For the text-containing cell, return its midpoint in [x, y] coordinate format. 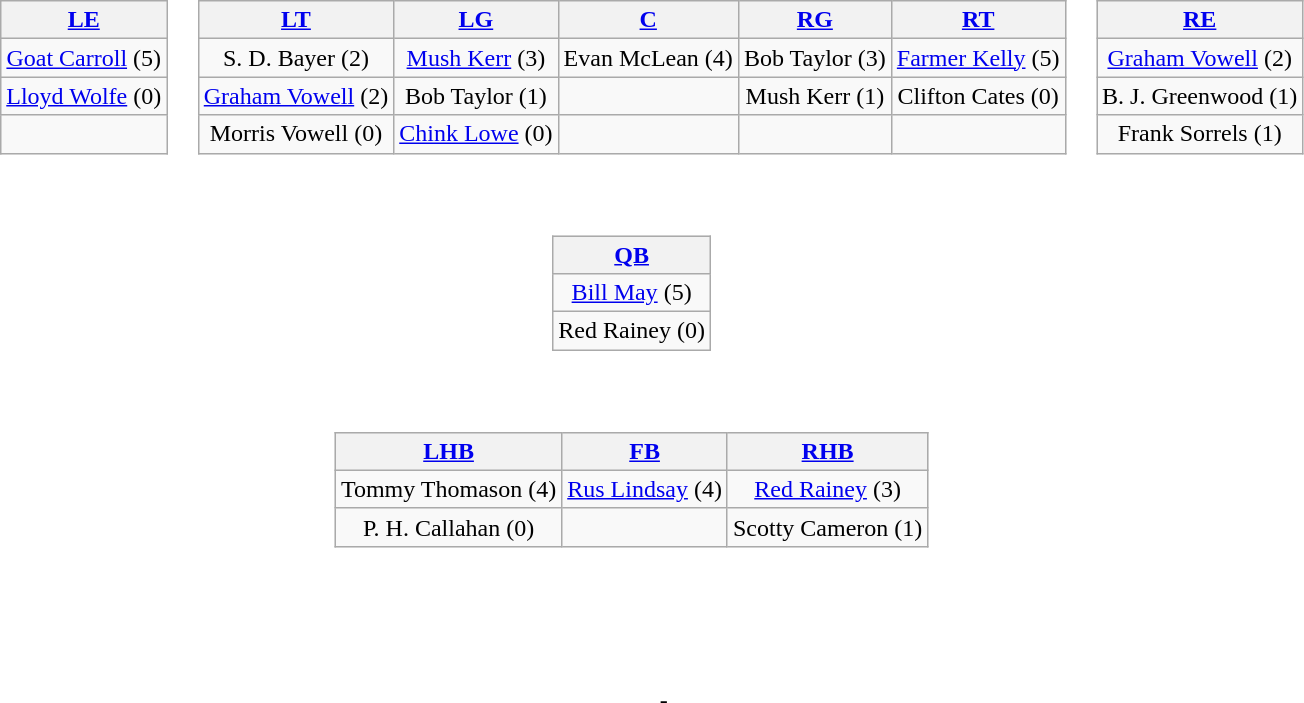
QB Bill May (5) Red Rainey (0) [644, 279]
RG [814, 20]
Mush Kerr (3) [476, 58]
B. J. Greenwood (1) [1199, 96]
FB [645, 451]
QB [632, 255]
RE [1199, 20]
LT [296, 20]
Red Rainey (0) [632, 331]
LHB FB RHB Tommy Thomason (4) Rus Lindsay (4) Red Rainey (3) P. H. Callahan (0) Scotty Cameron (1) [644, 476]
C [648, 20]
Morris Vowell (0) [296, 134]
Bill May (5) [632, 293]
Lloyd Wolfe (0) [84, 96]
Evan McLean (4) [648, 58]
LHB [448, 451]
Goat Carroll (5) [84, 58]
Rus Lindsay (4) [645, 489]
RT [978, 20]
Bob Taylor (1) [476, 96]
Frank Sorrels (1) [1199, 134]
Red Rainey (3) [827, 489]
S. D. Bayer (2) [296, 58]
Bob Taylor (3) [814, 58]
Farmer Kelly (5) [978, 58]
RHB [827, 451]
Tommy Thomason (4) [448, 489]
Mush Kerr (1) [814, 96]
LE [84, 20]
P. H. Callahan (0) [448, 527]
Clifton Cates (0) [978, 96]
LG [476, 20]
Chink Lowe (0) [476, 134]
Scotty Cameron (1) [827, 527]
